Provide the (x, y) coordinate of the cell's center where the given text is located.  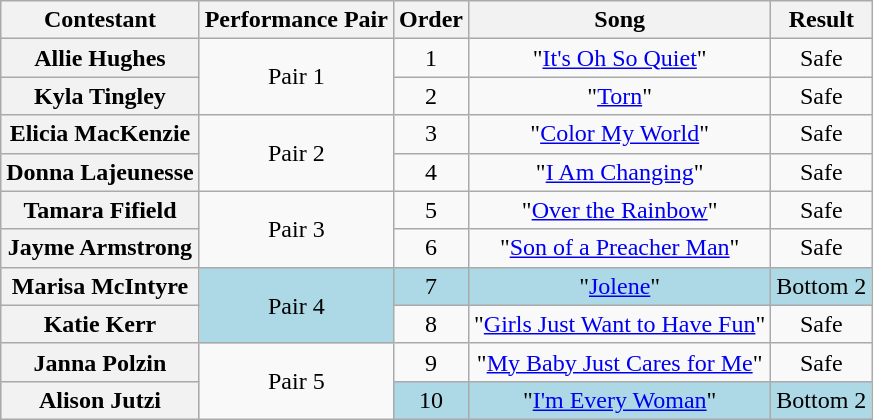
Order (430, 20)
Song (620, 20)
Pair 3 (296, 229)
3 (430, 134)
"Girls Just Want to Have Fun" (620, 324)
"Color My World" (620, 134)
8 (430, 324)
6 (430, 248)
Pair 4 (296, 305)
Kyla Tingley (100, 96)
Tamara Fifield (100, 210)
Alison Jutzi (100, 400)
Marisa McIntyre (100, 286)
"It's Oh So Quiet" (620, 58)
"Over the Rainbow" (620, 210)
5 (430, 210)
"Jolene" (620, 286)
"My Baby Just Cares for Me" (620, 362)
2 (430, 96)
Contestant (100, 20)
10 (430, 400)
"I'm Every Woman" (620, 400)
1 (430, 58)
Jayme Armstrong (100, 248)
Pair 5 (296, 381)
7 (430, 286)
Katie Kerr (100, 324)
Allie Hughes (100, 58)
"Son of a Preacher Man" (620, 248)
"Torn" (620, 96)
Pair 1 (296, 77)
9 (430, 362)
Janna Polzin (100, 362)
Elicia MacKenzie (100, 134)
"I Am Changing" (620, 172)
Pair 2 (296, 153)
Result (822, 20)
Donna Lajeunesse (100, 172)
4 (430, 172)
Performance Pair (296, 20)
